Locate the cell with the specified text and output its (x, y) center coordinate. 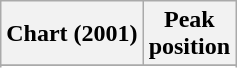
Chart (2001) (72, 34)
Peakposition (189, 34)
